Search for the cell housing the specified text and yield its [x, y] center coordinate. 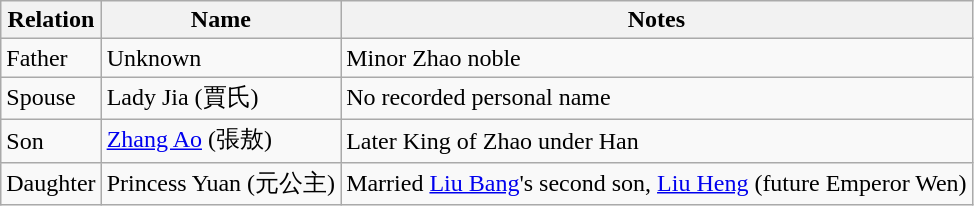
Daughter [51, 184]
Spouse [51, 98]
Unknown [220, 58]
Notes [657, 20]
Zhang Ao (張敖) [220, 140]
Later King of Zhao under Han [657, 140]
Lady Jia (賈氏) [220, 98]
Princess Yuan (元公主) [220, 184]
Minor Zhao noble [657, 58]
Married Liu Bang's second son, Liu Heng (future Emperor Wen) [657, 184]
Son [51, 140]
Father [51, 58]
Name [220, 20]
No recorded personal name [657, 98]
Relation [51, 20]
